Identify which cell holds the provided text, then report its [X, Y] central coordinate. 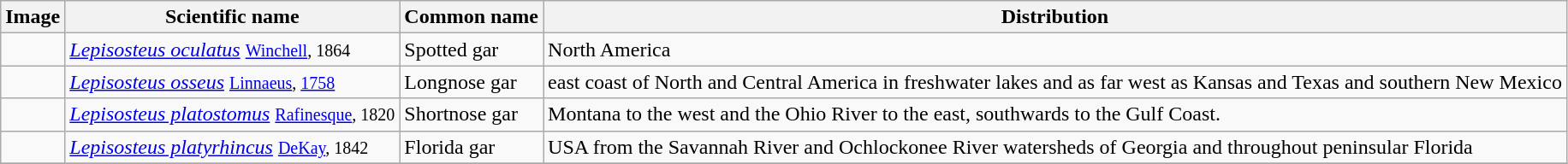
Lepisosteus osseus Linnaeus, 1758 [233, 82]
Image [33, 17]
North America [1055, 50]
Distribution [1055, 17]
Lepisosteus platyrhincus DeKay, 1842 [233, 147]
Spotted gar [472, 50]
Florida gar [472, 147]
Shortnose gar [472, 114]
Lepisosteus oculatus Winchell, 1864 [233, 50]
Longnose gar [472, 82]
USA from the Savannah River and Ochlockonee River watersheds of Georgia and throughout peninsular Florida [1055, 147]
Lepisosteus platostomus Rafinesque, 1820 [233, 114]
Scientific name [233, 17]
Montana to the west and the Ohio River to the east, southwards to the Gulf Coast. [1055, 114]
Common name [472, 17]
east coast of North and Central America in freshwater lakes and as far west as Kansas and Texas and southern New Mexico [1055, 82]
